Scan for the cell matching the given text and deliver its (x, y) coordinate at center. 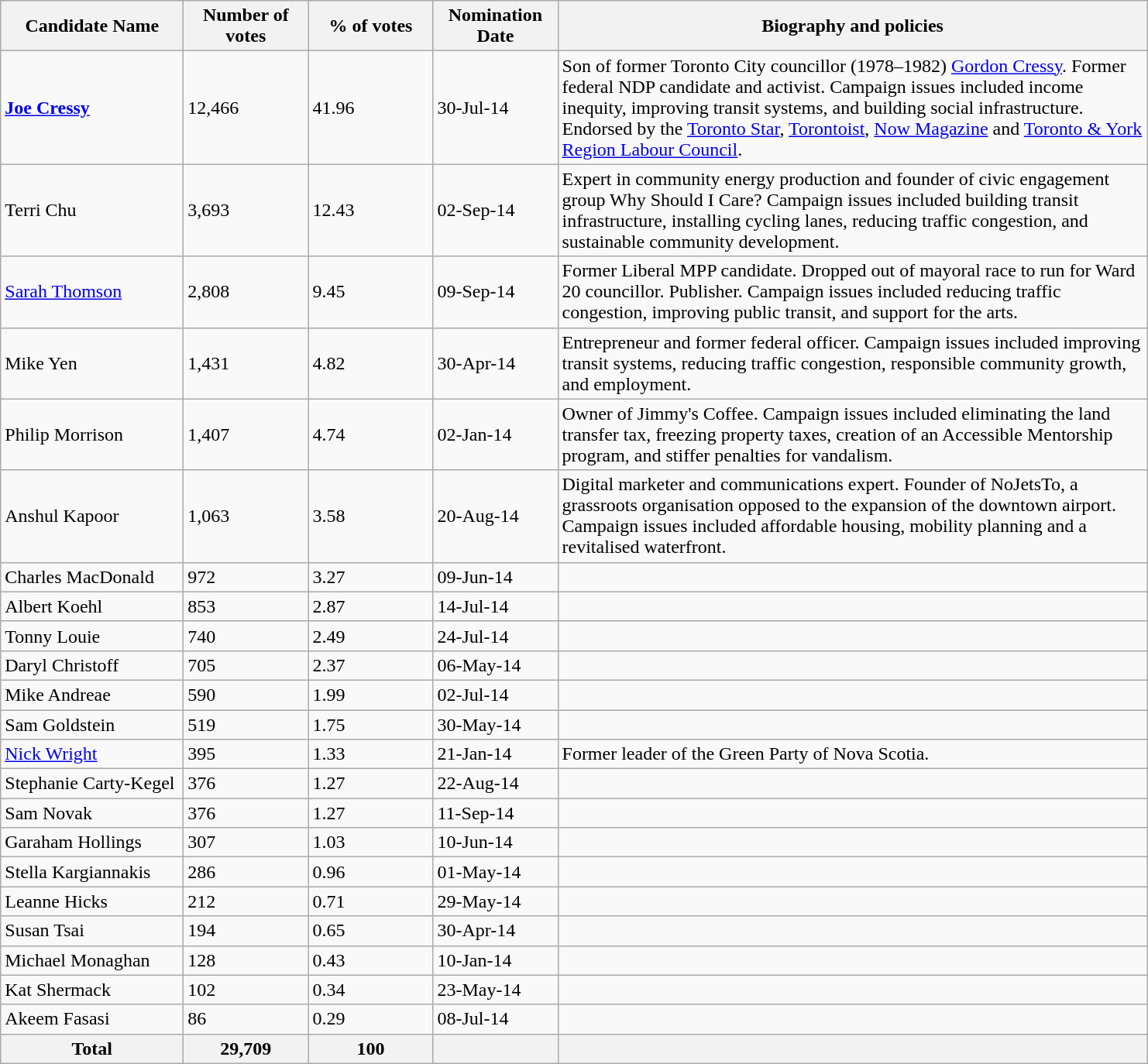
Leanne Hicks (92, 901)
212 (246, 901)
Susan Tsai (92, 931)
Charles MacDonald (92, 577)
41.96 (370, 108)
09-Sep-14 (496, 292)
286 (246, 872)
3.27 (370, 577)
Albert Koehl (92, 606)
853 (246, 606)
0.43 (370, 960)
Kat Shermack (92, 990)
1,063 (246, 516)
Nomination Date (496, 26)
Candidate Name (92, 26)
307 (246, 843)
Total (92, 1049)
Sam Novak (92, 813)
02-Sep-14 (496, 211)
24-Jul-14 (496, 636)
Mike Yen (92, 363)
30-May-14 (496, 724)
1.75 (370, 724)
Sam Goldstein (92, 724)
Akeem Fasasi (92, 1019)
0.34 (370, 990)
1.33 (370, 754)
02-Jul-14 (496, 695)
09-Jun-14 (496, 577)
1,431 (246, 363)
0.96 (370, 872)
11-Sep-14 (496, 813)
86 (246, 1019)
Garaham Hollings (92, 843)
3.58 (370, 516)
4.82 (370, 363)
2.37 (370, 665)
Joe Cressy (92, 108)
14-Jul-14 (496, 606)
Philip Morrison (92, 434)
1,407 (246, 434)
30-Jul-14 (496, 108)
21-Jan-14 (496, 754)
102 (246, 990)
Terri Chu (92, 211)
Anshul Kapoor (92, 516)
100 (370, 1049)
Tonny Louie (92, 636)
972 (246, 577)
0.71 (370, 901)
Biography and policies (852, 26)
0.65 (370, 931)
01-May-14 (496, 872)
4.74 (370, 434)
10-Jan-14 (496, 960)
2,808 (246, 292)
Stephanie Carty-Kegel (92, 784)
590 (246, 695)
1.03 (370, 843)
705 (246, 665)
02-Jan-14 (496, 434)
Nick Wright (92, 754)
12.43 (370, 211)
20-Aug-14 (496, 516)
12,466 (246, 108)
Number of votes (246, 26)
Stella Kargiannakis (92, 872)
128 (246, 960)
% of votes (370, 26)
22-Aug-14 (496, 784)
Sarah Thomson (92, 292)
Former leader of the Green Party of Nova Scotia. (852, 754)
194 (246, 931)
23-May-14 (496, 990)
06-May-14 (496, 665)
Michael Monaghan (92, 960)
08-Jul-14 (496, 1019)
Daryl Christoff (92, 665)
2.87 (370, 606)
29-May-14 (496, 901)
9.45 (370, 292)
0.29 (370, 1019)
740 (246, 636)
395 (246, 754)
2.49 (370, 636)
1.99 (370, 695)
10-Jun-14 (496, 843)
29,709 (246, 1049)
519 (246, 724)
3,693 (246, 211)
Mike Andreae (92, 695)
